Identify which cell holds the provided text, then report its [x, y] central coordinate. 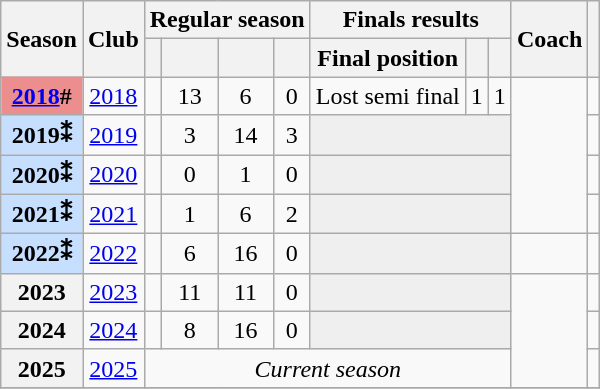
2 [292, 214]
Season [42, 39]
Regular season [227, 20]
2020⁑ [42, 174]
2021⁑ [42, 214]
Coach [549, 39]
Current season [328, 368]
2020 [113, 174]
2019 [113, 135]
2018 [113, 96]
Finals results [410, 20]
Lost semi final [388, 96]
8 [190, 330]
Final position [388, 58]
Club [113, 39]
2021 [113, 214]
13 [190, 96]
2019⁑ [42, 135]
2022 [113, 254]
14 [246, 135]
2018# [42, 96]
2022⁑ [42, 254]
